Scan for the cell matching the given text and deliver its [X, Y] coordinate at center. 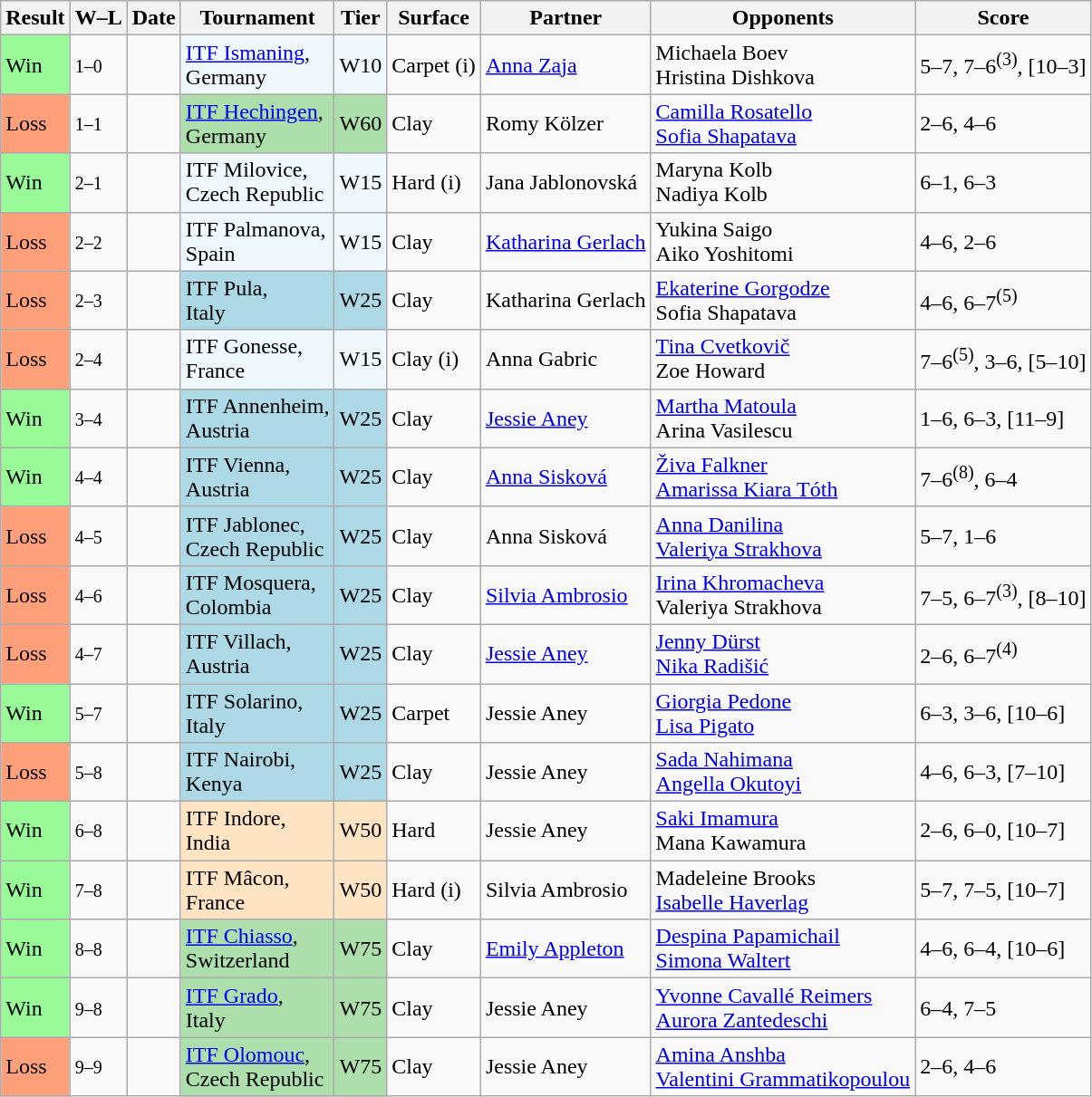
Opponents [783, 18]
Ekaterine Gorgodze Sofia Shapatava [783, 301]
Clay (i) [434, 359]
1–6, 6–3, [11–9] [1003, 419]
Tournament [257, 18]
6–3, 3–6, [10–6] [1003, 712]
Jenny Dürst Nika Radišić [783, 654]
Tier [361, 18]
Martha Matoula Arina Vasilescu [783, 419]
1–0 [98, 65]
5–8 [98, 772]
Despina Papamichail Simona Waltert [783, 949]
W10 [361, 65]
4–7 [98, 654]
Partner [565, 18]
Živa Falkner Amarissa Kiara Tóth [783, 476]
Tina Cvetkovič Zoe Howard [783, 359]
Yvonne Cavallé Reimers Aurora Zantedeschi [783, 1007]
ITF Ismaning, Germany [257, 65]
W60 [361, 123]
Hard [434, 832]
Giorgia Pedone Lisa Pigato [783, 712]
ITF Olomouc, Czech Republic [257, 1067]
ITF Nairobi, Kenya [257, 772]
2–3 [98, 301]
1–1 [98, 123]
ITF Pula, Italy [257, 301]
Surface [434, 18]
ITF Annenheim, Austria [257, 419]
Date [154, 18]
W–L [98, 18]
ITF Villach, Austria [257, 654]
4–6, 6–7(5) [1003, 301]
2–2 [98, 241]
ITF Indore, India [257, 832]
5–7 [98, 712]
7–8 [98, 890]
Amina Anshba Valentini Grammatikopoulou [783, 1067]
4–6, 2–6 [1003, 241]
6–4, 7–5 [1003, 1007]
2–1 [98, 183]
Score [1003, 18]
Yukina Saigo Aiko Yoshitomi [783, 241]
5–7, 7–5, [10–7] [1003, 890]
7–6(8), 6–4 [1003, 476]
4–5 [98, 536]
Irina Khromacheva Valeriya Strakhova [783, 594]
ITF Solarino, Italy [257, 712]
Result [35, 18]
Saki Imamura Mana Kawamura [783, 832]
ITF Chiasso, Switzerland [257, 949]
6–8 [98, 832]
Carpet (i) [434, 65]
4–4 [98, 476]
ITF Palmanova, Spain [257, 241]
Maryna Kolb Nadiya Kolb [783, 183]
4–6 [98, 594]
5–7, 1–6 [1003, 536]
Anna Zaja [565, 65]
ITF Grado, Italy [257, 1007]
2–4 [98, 359]
9–9 [98, 1067]
Camilla Rosatello Sofia Shapatava [783, 123]
ITF Mosquera, Colombia [257, 594]
Sada Nahimana Angella Okutoyi [783, 772]
2–6, 6–7(4) [1003, 654]
ITF Jablonec, Czech Republic [257, 536]
8–8 [98, 949]
Carpet [434, 712]
Anna Gabric [565, 359]
Madeleine Brooks Isabelle Haverlag [783, 890]
Romy Kölzer [565, 123]
Emily Appleton [565, 949]
4–6, 6–4, [10–6] [1003, 949]
ITF Hechingen, Germany [257, 123]
3–4 [98, 419]
7–6(5), 3–6, [5–10] [1003, 359]
5–7, 7–6(3), [10–3] [1003, 65]
6–1, 6–3 [1003, 183]
ITF Mâcon, France [257, 890]
Anna Danilina Valeriya Strakhova [783, 536]
Michaela Boev Hristina Dishkova [783, 65]
ITF Milovice, Czech Republic [257, 183]
2–6, 6–0, [10–7] [1003, 832]
7–5, 6–7(3), [8–10] [1003, 594]
9–8 [98, 1007]
4–6, 6–3, [7–10] [1003, 772]
ITF Vienna, Austria [257, 476]
Jana Jablonovská [565, 183]
ITF Gonesse, France [257, 359]
